Detect which cell encompasses the target text, then output its [x, y] center coordinate. 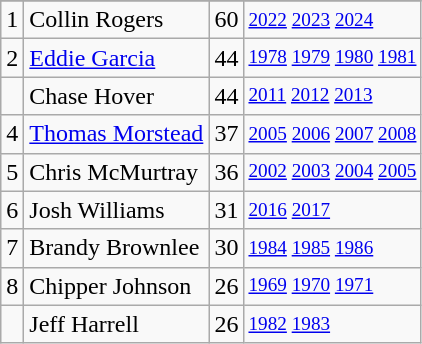
Josh Williams [116, 210]
7 [12, 248]
31 [226, 210]
2016 2017 [332, 210]
1 [12, 20]
5 [12, 172]
Thomas Morstead [116, 134]
2011 2012 2013 [332, 96]
1982 1983 [332, 324]
Brandy Brownlee [116, 248]
2 [12, 58]
30 [226, 248]
37 [226, 134]
1978 1979 1980 1981 [332, 58]
8 [12, 286]
2022 2023 2024 [332, 20]
60 [226, 20]
Chipper Johnson [116, 286]
Eddie Garcia [116, 58]
Collin Rogers [116, 20]
1984 1985 1986 [332, 248]
Chase Hover [116, 96]
Jeff Harrell [116, 324]
4 [12, 134]
Chris McMurtray [116, 172]
2002 2003 2004 2005 [332, 172]
6 [12, 210]
36 [226, 172]
1969 1970 1971 [332, 286]
2005 2006 2007 2008 [332, 134]
